Extract the (X, Y) coordinate from the center of the cell holding the provided text.  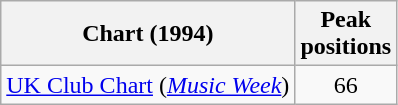
UK Club Chart (Music Week) (148, 85)
Peakpositions (346, 34)
66 (346, 85)
Chart (1994) (148, 34)
